Identify which cell holds the provided text, then report its [x, y] central coordinate. 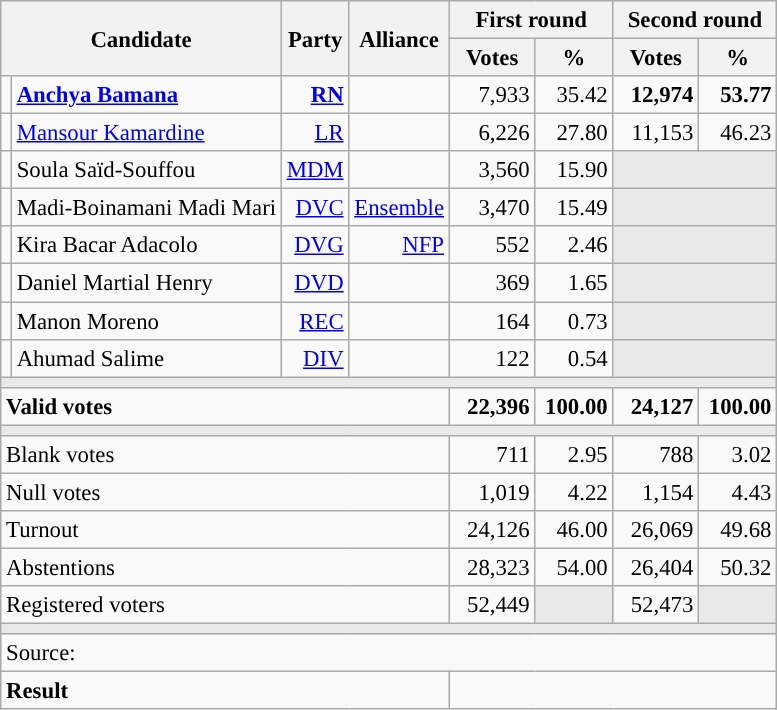
711 [492, 455]
Ensemble [399, 208]
369 [492, 283]
164 [492, 321]
Turnout [226, 530]
Source: [389, 653]
RN [315, 95]
53.77 [738, 95]
49.68 [738, 530]
4.22 [574, 492]
15.90 [574, 170]
DVG [315, 245]
Result [226, 691]
22,396 [492, 406]
DVD [315, 283]
1,154 [656, 492]
11,153 [656, 133]
DIV [315, 358]
6,226 [492, 133]
122 [492, 358]
52,449 [492, 605]
3.02 [738, 455]
Soula Saïd-Souffou [146, 170]
REC [315, 321]
Second round [695, 20]
DVC [315, 208]
MDM [315, 170]
Anchya Bamana [146, 95]
LR [315, 133]
3,470 [492, 208]
7,933 [492, 95]
Null votes [226, 492]
First round [531, 20]
788 [656, 455]
552 [492, 245]
Registered voters [226, 605]
NFP [399, 245]
28,323 [492, 567]
15.49 [574, 208]
52,473 [656, 605]
26,069 [656, 530]
Abstentions [226, 567]
Blank votes [226, 455]
46.00 [574, 530]
Daniel Martial Henry [146, 283]
4.43 [738, 492]
35.42 [574, 95]
27.80 [574, 133]
0.73 [574, 321]
3,560 [492, 170]
24,127 [656, 406]
Candidate [142, 38]
Valid votes [226, 406]
26,404 [656, 567]
54.00 [574, 567]
1.65 [574, 283]
Party [315, 38]
1,019 [492, 492]
Ahumad Salime [146, 358]
12,974 [656, 95]
Mansour Kamardine [146, 133]
Kira Bacar Adacolo [146, 245]
2.46 [574, 245]
0.54 [574, 358]
Manon Moreno [146, 321]
Madi-Boinamani Madi Mari [146, 208]
50.32 [738, 567]
24,126 [492, 530]
2.95 [574, 455]
Alliance [399, 38]
46.23 [738, 133]
